Find where the given text appears and provide that cell's center as [x, y] coordinate. 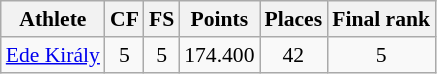
Ede Király [53, 55]
Points [219, 19]
42 [294, 55]
Final rank [381, 19]
174.400 [219, 55]
CF [124, 19]
Places [294, 19]
FS [162, 19]
Athlete [53, 19]
